Extract the [x, y] coordinate from the center of the cell holding the provided text.  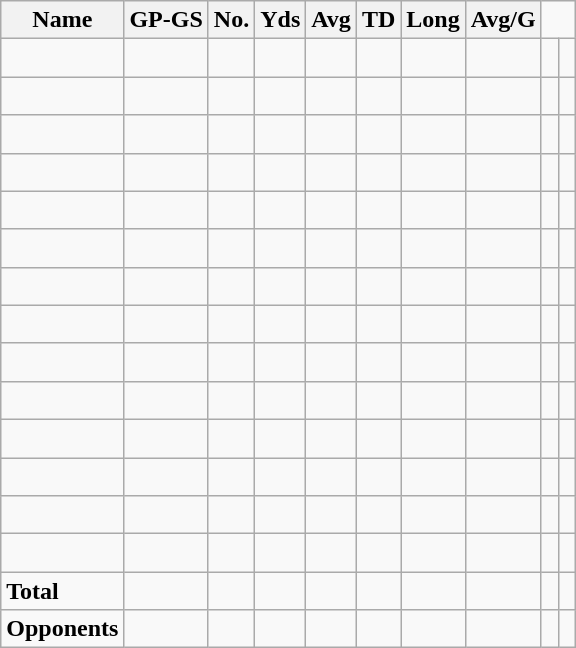
Yds [280, 20]
Avg [332, 20]
Total [62, 591]
No. [231, 20]
Avg/G [503, 20]
GP-GS [166, 20]
Long [433, 20]
TD [378, 20]
Opponents [62, 629]
Name [62, 20]
